Find where the given text appears and provide that cell's center as (x, y) coordinate. 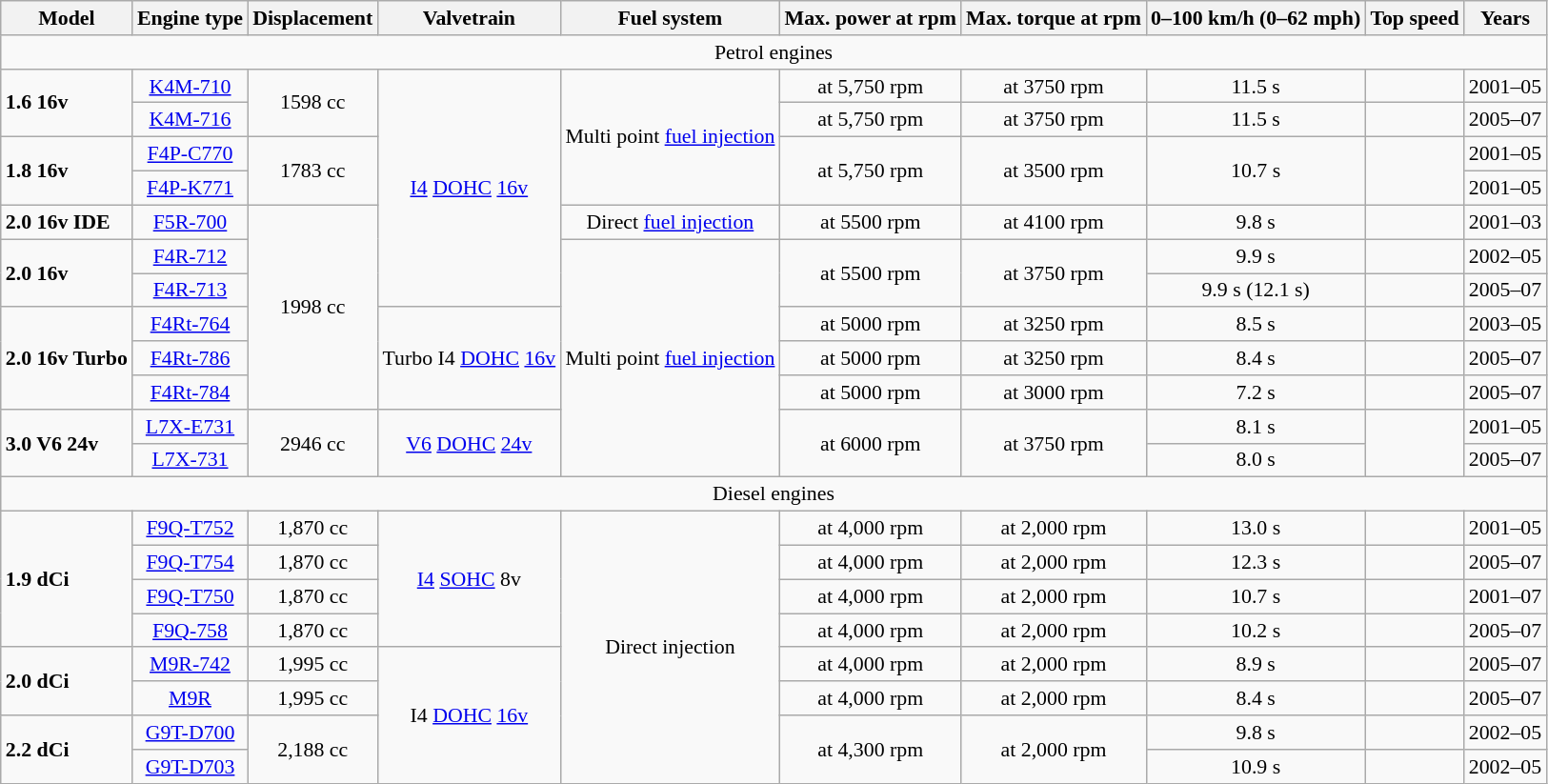
Max. power at rpm (871, 17)
8.0 s (1256, 460)
Direct injection (670, 647)
F9Q-758 (191, 630)
Valvetrain (469, 17)
F4P-C770 (191, 153)
F4Rt-764 (191, 324)
Top speed (1414, 17)
1783 cc (312, 170)
F9Q-T750 (191, 596)
at 4,300 rpm (871, 749)
Diesel engines (774, 493)
7.2 s (1256, 392)
at 3500 rpm (1054, 170)
9.9 s (12.1 s) (1256, 290)
at 4100 rpm (1054, 222)
Fuel system (670, 17)
2.0 16v (67, 272)
F4R-712 (191, 255)
F4Rt-784 (191, 392)
F5R-700 (191, 222)
2.2 dCi (67, 749)
2.0 16v Turbo (67, 358)
2.0 16v IDE (67, 222)
at 3000 rpm (1054, 392)
10.2 s (1256, 630)
2.0 dCi (67, 680)
L7X-731 (191, 460)
Turbo I4 DOHC 16v (469, 358)
F4P-K771 (191, 188)
Direct fuel injection (670, 222)
8.9 s (1256, 664)
1.6 16v (67, 103)
0–100 km/h (0–62 mph) (1256, 17)
G9T-D700 (191, 732)
V6 DOHC 24v (469, 442)
Max. torque at rpm (1054, 17)
G9T-D703 (191, 766)
Engine type (191, 17)
1.9 dCi (67, 579)
8.5 s (1256, 324)
I4 SOHC 8v (469, 579)
1998 cc (312, 307)
Petrol engines (774, 51)
2001–07 (1505, 596)
1598 cc (312, 103)
10.9 s (1256, 766)
M9R-742 (191, 664)
13.0 s (1256, 528)
F4Rt-786 (191, 357)
F9Q-T752 (191, 528)
at 6000 rpm (871, 442)
M9R (191, 698)
2946 cc (312, 442)
1.8 16v (67, 170)
9.9 s (1256, 255)
2003–05 (1505, 324)
L7X-E731 (191, 426)
12.3 s (1256, 562)
K4M-716 (191, 119)
F4R-713 (191, 290)
Model (67, 17)
2001–03 (1505, 222)
8.1 s (1256, 426)
2,188 cc (312, 749)
Displacement (312, 17)
F9Q-T754 (191, 562)
3.0 V6 24v (67, 442)
Years (1505, 17)
K4M-710 (191, 86)
